Return (X, Y) of the center of cell containing provided text 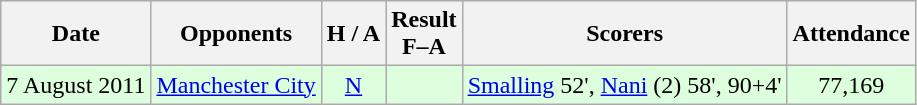
Attendance (851, 34)
ResultF–A (424, 34)
Opponents (236, 34)
Smalling 52', Nani (2) 58', 90+4' (624, 85)
Date (76, 34)
H / A (353, 34)
Scorers (624, 34)
Manchester City (236, 85)
7 August 2011 (76, 85)
77,169 (851, 85)
N (353, 85)
